Capture the cell that displays the provided text and extract its (X, Y) central coordinate. 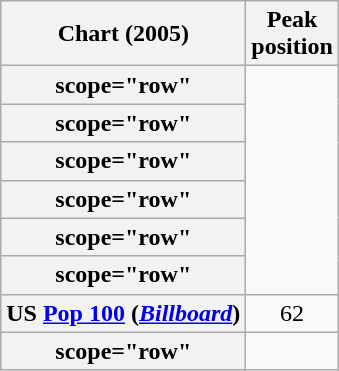
Peakposition (292, 34)
US Pop 100 (Billboard) (124, 313)
62 (292, 313)
Chart (2005) (124, 34)
